Scan for the cell matching the given text and deliver its (x, y) coordinate at center. 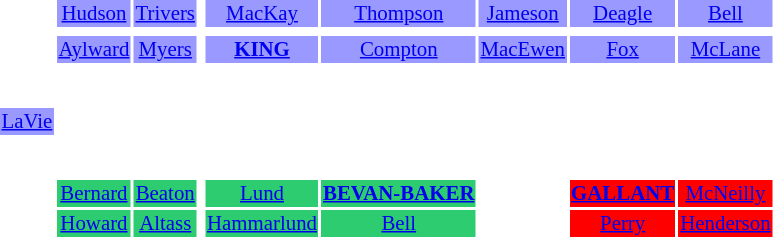
Fox (623, 50)
MacEwen (523, 50)
McLane (726, 50)
Perry (623, 224)
Thompson (399, 14)
Lund (262, 194)
Henderson (726, 224)
Bernard (94, 194)
Hudson (94, 14)
Jameson (523, 14)
BEVAN-BAKER (399, 194)
Trivers (166, 14)
McNeilly (726, 194)
Altass (166, 224)
KING (262, 50)
Howard (94, 224)
Deagle (623, 14)
MacKay (262, 14)
Compton (399, 50)
Hammarlund (262, 224)
LaVie (27, 122)
Beaton (166, 194)
Myers (166, 50)
GALLANT (623, 194)
Aylward (94, 50)
